Find where the given text appears and provide that cell's center as (X, Y) coordinate. 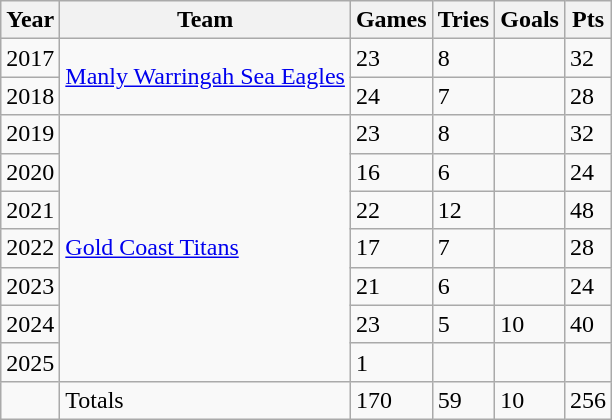
16 (391, 172)
Games (391, 20)
1 (391, 362)
2024 (30, 324)
Team (206, 20)
Year (30, 20)
48 (588, 210)
Tries (464, 20)
256 (588, 400)
Pts (588, 20)
22 (391, 210)
2020 (30, 172)
2025 (30, 362)
21 (391, 286)
5 (464, 324)
2017 (30, 58)
Totals (206, 400)
2023 (30, 286)
2021 (30, 210)
17 (391, 248)
40 (588, 324)
Goals (530, 20)
170 (391, 400)
2022 (30, 248)
12 (464, 210)
2019 (30, 134)
2018 (30, 96)
59 (464, 400)
Gold Coast Titans (206, 248)
Manly Warringah Sea Eagles (206, 77)
